Scan for the cell matching the given text and deliver its (X, Y) coordinate at center. 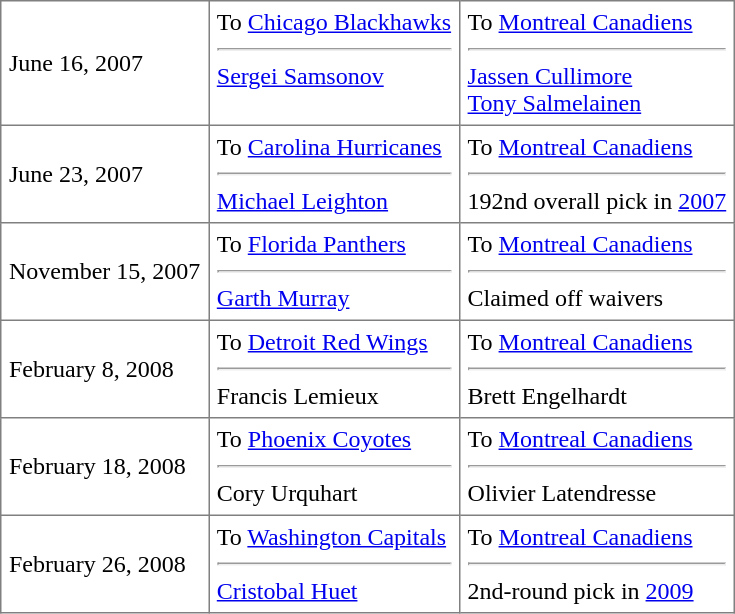
To Montreal Canadiens Jassen Cullimore Tony Salmelainen (596, 63)
February 18, 2008 (105, 467)
To Montreal Canadiens 2nd-round pick in 2009 (596, 564)
To Detroit Red Wings Francis Lemieux (334, 369)
To Montreal Canadiens Olivier Latendresse (596, 467)
To Florida Panthers Garth Murray (334, 272)
To Washington Capitals Cristobal Huet (334, 564)
To Chicago Blackhawks Sergei Samsonov (334, 63)
To Montreal Canadiens Claimed off waivers (596, 272)
November 15, 2007 (105, 272)
To Carolina Hurricanes Michael Leighton (334, 174)
To Phoenix Coyotes Cory Urquhart (334, 467)
To Montreal Canadiens 192nd overall pick in 2007 (596, 174)
To Montreal Canadiens Brett Engelhardt (596, 369)
February 8, 2008 (105, 369)
June 16, 2007 (105, 63)
February 26, 2008 (105, 564)
June 23, 2007 (105, 174)
